Pinpoint the cell where the given text exists, returning its (x, y) midpoint coordinate. 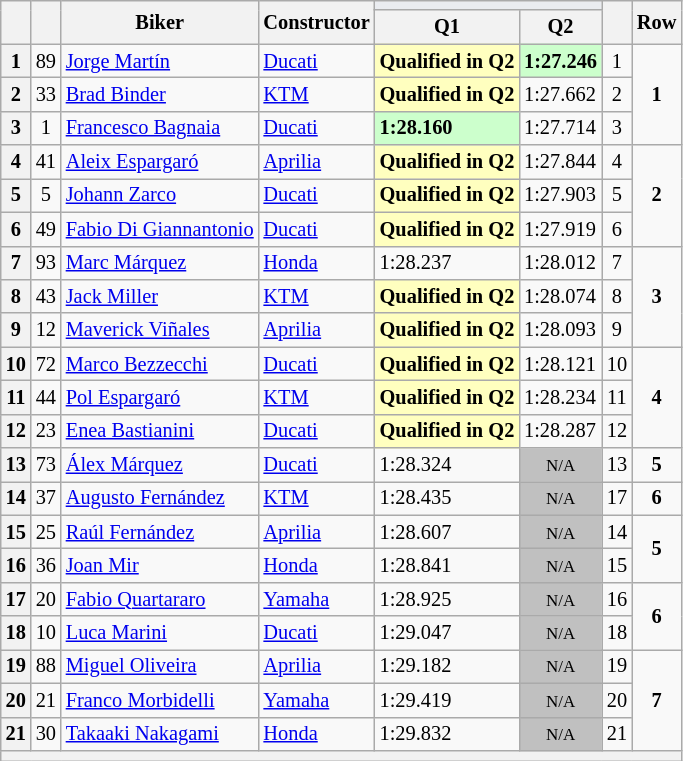
Q2 (560, 27)
49 (46, 229)
1:27.844 (560, 162)
Raúl Fernández (160, 532)
72 (46, 364)
1:28.841 (447, 565)
Franco Morbidelli (160, 700)
44 (46, 397)
Marco Bezzecchi (160, 364)
36 (46, 565)
1:28.324 (447, 465)
1:28.234 (560, 397)
Luca Marini (160, 633)
37 (46, 498)
Brad Binder (160, 94)
43 (46, 296)
23 (46, 431)
Augusto Fernández (160, 498)
1:27.919 (560, 229)
1:29.419 (447, 700)
1:28.607 (447, 532)
73 (46, 465)
30 (46, 734)
88 (46, 666)
Álex Márquez (160, 465)
Maverick Viñales (160, 330)
Biker (160, 22)
1:28.093 (560, 330)
1:28.925 (447, 599)
Joan Mir (160, 565)
Miguel Oliveira (160, 666)
1:27.903 (560, 195)
Johann Zarco (160, 195)
Fabio Di Giannantonio (160, 229)
1:29.047 (447, 633)
Francesco Bagnaia (160, 128)
Jack Miller (160, 296)
Marc Márquez (160, 263)
Constructor (317, 22)
1:28.435 (447, 498)
1:27.714 (560, 128)
Q1 (447, 27)
Pol Espargaró (160, 397)
41 (46, 162)
1:28.121 (560, 364)
1:27.246 (560, 61)
Enea Bastianini (160, 431)
1:28.287 (560, 431)
Aleix Espargaró (160, 162)
Takaaki Nakagami (160, 734)
1:29.832 (447, 734)
1:29.182 (447, 666)
89 (46, 61)
1:28.160 (447, 128)
1:28.074 (560, 296)
Row (656, 22)
Jorge Martín (160, 61)
93 (46, 263)
1:28.237 (447, 263)
1:28.012 (560, 263)
33 (46, 94)
Fabio Quartararo (160, 599)
1:27.662 (560, 94)
25 (46, 532)
